Find where the given text appears and provide that cell's center as [x, y] coordinate. 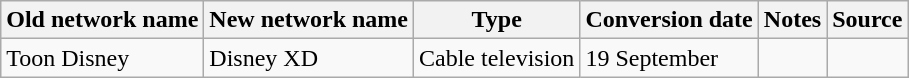
Type [497, 20]
Toon Disney [102, 58]
Source [868, 20]
Cable television [497, 58]
19 September [669, 58]
Notes [792, 20]
Old network name [102, 20]
Conversion date [669, 20]
Disney XD [309, 58]
New network name [309, 20]
